Identify which cell holds the provided text, then report its [x, y] central coordinate. 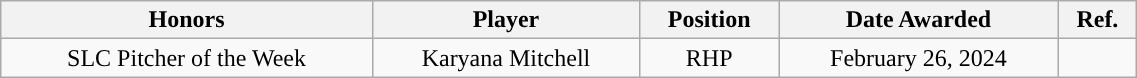
Ref. [1098, 20]
Player [506, 20]
Date Awarded [918, 20]
Position [710, 20]
RHP [710, 58]
February 26, 2024 [918, 58]
Karyana Mitchell [506, 58]
Honors [187, 20]
SLC Pitcher of the Week [187, 58]
